Detect which cell encompasses the target text, then output its [x, y] center coordinate. 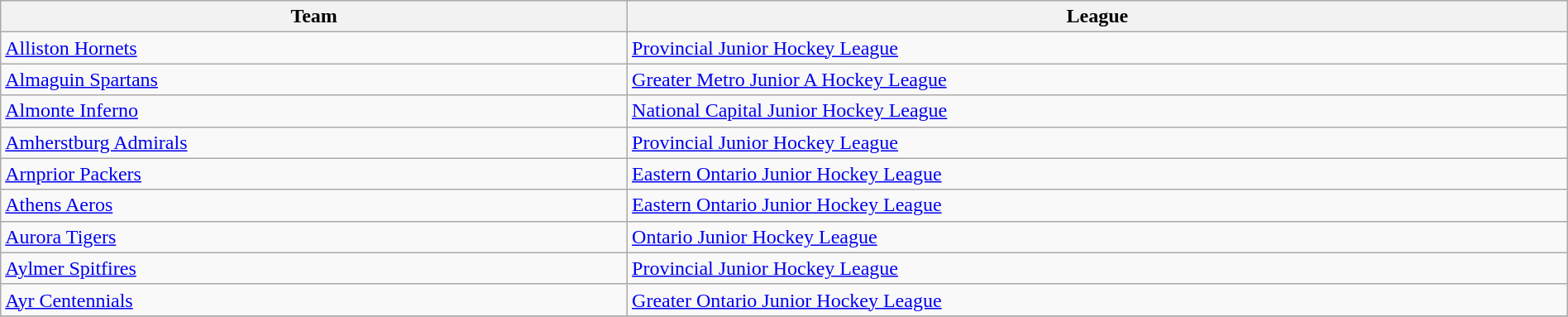
Greater Metro Junior A Hockey League [1098, 79]
League [1098, 17]
Greater Ontario Junior Hockey League [1098, 300]
Alliston Hornets [314, 48]
Almonte Inferno [314, 111]
Athens Aeros [314, 205]
Aylmer Spitfires [314, 268]
National Capital Junior Hockey League [1098, 111]
Ontario Junior Hockey League [1098, 237]
Amherstburg Admirals [314, 142]
Team [314, 17]
Arnprior Packers [314, 174]
Aurora Tigers [314, 237]
Almaguin Spartans [314, 79]
Ayr Centennials [314, 300]
